Provide the (X, Y) coordinate of the cell's center where the given text is located.  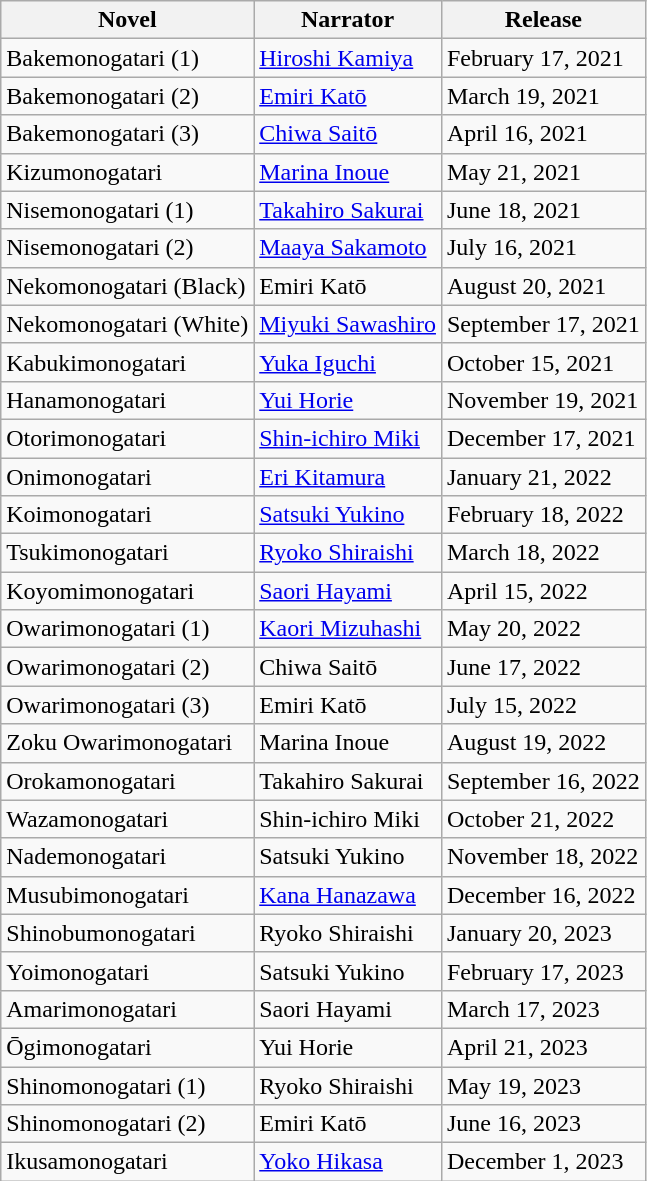
Shinobumonogatari (128, 933)
February 17, 2023 (543, 971)
Narrator (348, 20)
June 17, 2022 (543, 667)
Owarimonogatari (3) (128, 705)
Maaya Sakamoto (348, 248)
December 16, 2022 (543, 895)
January 21, 2022 (543, 477)
Zoku Owarimonogatari (128, 743)
May 20, 2022 (543, 629)
October 21, 2022 (543, 819)
Ōgimonogatari (128, 1047)
Kaori Mizuhashi (348, 629)
Ikusamonogatari (128, 1162)
Kana Hanazawa (348, 895)
April 21, 2023 (543, 1047)
Yoimonogatari (128, 971)
Nekomonogatari (Black) (128, 286)
Bakemonogatari (3) (128, 134)
Nisemonogatari (2) (128, 248)
March 19, 2021 (543, 96)
August 19, 2022 (543, 743)
March 18, 2022 (543, 553)
Owarimonogatari (1) (128, 629)
Onimonogatari (128, 477)
September 16, 2022 (543, 781)
Owarimonogatari (2) (128, 667)
Nademonogatari (128, 857)
April 15, 2022 (543, 591)
Bakemonogatari (2) (128, 96)
Shinomonogatari (2) (128, 1124)
Yuka Iguchi (348, 362)
Tsukimonogatari (128, 553)
December 1, 2023 (543, 1162)
February 17, 2021 (543, 58)
May 21, 2021 (543, 172)
July 15, 2022 (543, 705)
April 16, 2021 (543, 134)
December 17, 2021 (543, 438)
February 18, 2022 (543, 515)
June 16, 2023 (543, 1124)
Wazamonogatari (128, 819)
Otorimonogatari (128, 438)
Koimonogatari (128, 515)
Kizumonogatari (128, 172)
Kabukimonogatari (128, 362)
Release (543, 20)
July 16, 2021 (543, 248)
Bakemonogatari (1) (128, 58)
May 19, 2023 (543, 1085)
November 18, 2022 (543, 857)
October 15, 2021 (543, 362)
Hiroshi Kamiya (348, 58)
Shinomonogatari (1) (128, 1085)
Eri Kitamura (348, 477)
August 20, 2021 (543, 286)
November 19, 2021 (543, 400)
June 18, 2021 (543, 210)
Koyomimonogatari (128, 591)
Hanamonogatari (128, 400)
March 17, 2023 (543, 1009)
Orokamonogatari (128, 781)
Musubimonogatari (128, 895)
Nekomonogatari (White) (128, 324)
Amarimonogatari (128, 1009)
Novel (128, 20)
Nisemonogatari (1) (128, 210)
September 17, 2021 (543, 324)
January 20, 2023 (543, 933)
Yoko Hikasa (348, 1162)
Miyuki Sawashiro (348, 324)
